Capture the cell that displays the provided text and extract its (X, Y) central coordinate. 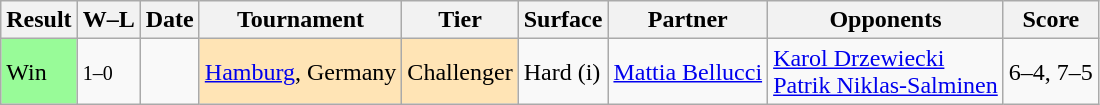
Tier (460, 20)
Score (1050, 20)
Surface (563, 20)
Tournament (300, 20)
Hamburg, Germany (300, 72)
Karol Drzewiecki Patrik Niklas-Salminen (886, 72)
1–0 (108, 72)
Mattia Bellucci (688, 72)
W–L (108, 20)
Hard (i) (563, 72)
Challenger (460, 72)
Date (170, 20)
Result (39, 20)
Win (39, 72)
Opponents (886, 20)
6–4, 7–5 (1050, 72)
Partner (688, 20)
